Output the [X, Y] coordinate of the center of the cell containing the given text.  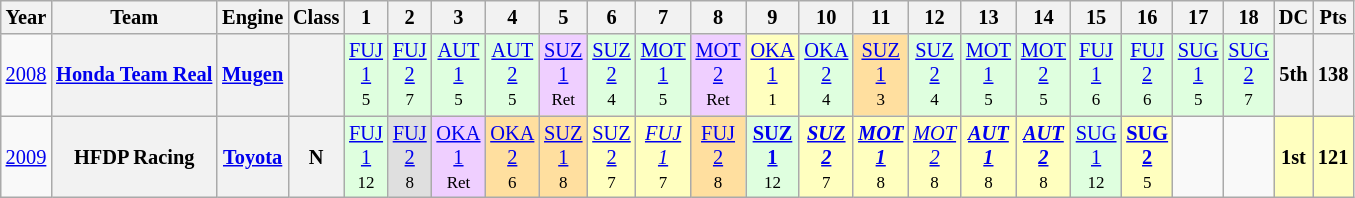
OKA26 [512, 157]
MOT2Ret [718, 75]
5th [1294, 75]
Team [134, 17]
17 [1198, 17]
7 [664, 17]
AUT15 [459, 75]
Engine [252, 17]
4 [512, 17]
SUZ13 [880, 75]
MOT25 [1044, 75]
SUZ112 [773, 157]
Year [26, 17]
1st [1294, 157]
2008 [26, 75]
2 [410, 17]
FUJ15 [366, 75]
16 [1147, 17]
SUG25 [1147, 157]
13 [988, 17]
SUZ1Ret [563, 75]
SUG27 [1248, 75]
Honda Team Real [134, 75]
Toyota [252, 157]
15 [1096, 17]
FUJ17 [664, 157]
AUT25 [512, 75]
DC [1294, 17]
OKA11 [773, 75]
12 [934, 17]
2009 [26, 157]
11 [880, 17]
18 [1248, 17]
10 [826, 17]
1 [366, 17]
8 [718, 17]
6 [611, 17]
121 [1333, 157]
FUJ16 [1096, 75]
MOT28 [934, 157]
14 [1044, 17]
5 [563, 17]
N [316, 157]
Pts [1333, 17]
FUJ27 [410, 75]
3 [459, 17]
FUJ26 [1147, 75]
HFDP Racing [134, 157]
OKA24 [826, 75]
AUT18 [988, 157]
Class [316, 17]
SUZ18 [563, 157]
9 [773, 17]
SUG112 [1096, 157]
Mugen [252, 75]
OKA1Ret [459, 157]
FUJ112 [366, 157]
MOT18 [880, 157]
SUG15 [1198, 75]
138 [1333, 75]
AUT28 [1044, 157]
